Output the (X, Y) coordinate of the center of the cell containing the given text.  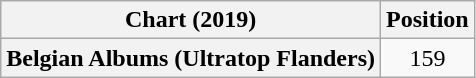
Position (428, 20)
159 (428, 58)
Chart (2019) (191, 20)
Belgian Albums (Ultratop Flanders) (191, 58)
